Pinpoint the cell where the given text exists, returning its [X, Y] midpoint coordinate. 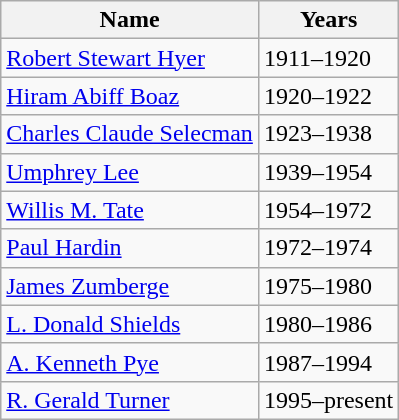
Years [328, 20]
1972–1974 [328, 248]
1923–1938 [328, 134]
1911–1920 [328, 58]
1920–1922 [328, 96]
James Zumberge [130, 286]
Willis M. Tate [130, 210]
A. Kenneth Pye [130, 362]
1995–present [328, 400]
1939–1954 [328, 172]
Charles Claude Selecman [130, 134]
L. Donald Shields [130, 324]
Umphrey Lee [130, 172]
Robert Stewart Hyer [130, 58]
1980–1986 [328, 324]
Hiram Abiff Boaz [130, 96]
1987–1994 [328, 362]
R. Gerald Turner [130, 400]
Name [130, 20]
1954–1972 [328, 210]
1975–1980 [328, 286]
Paul Hardin [130, 248]
